Identify which cell holds the provided text, then report its (X, Y) central coordinate. 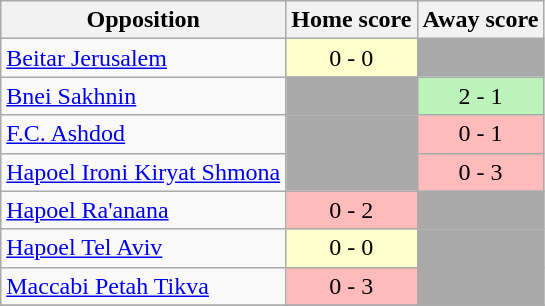
F.C. Ashdod (144, 134)
2 - 1 (480, 96)
Bnei Sakhnin (144, 96)
Away score (480, 20)
Maccabi Petah Tikva (144, 286)
0 - 2 (352, 210)
Hapoel Tel Aviv (144, 248)
0 - 1 (480, 134)
Beitar Jerusalem (144, 58)
Home score (352, 20)
Opposition (144, 20)
Hapoel Ironi Kiryat Shmona (144, 172)
Hapoel Ra'anana (144, 210)
